Capture the cell that displays the provided text and extract its (X, Y) central coordinate. 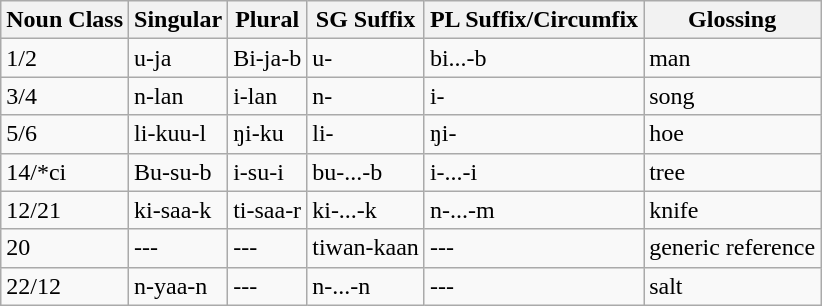
Noun Class (65, 20)
Singular (178, 20)
3/4 (65, 96)
ki-...-k (366, 210)
n-...-m (534, 210)
n-...-n (366, 286)
i- (534, 96)
song (732, 96)
tiwan-kaan (366, 248)
Bu-su-b (178, 172)
n-yaa-n (178, 286)
li- (366, 134)
5/6 (65, 134)
ki-saa-k (178, 210)
i-su-i (268, 172)
li-kuu-l (178, 134)
u- (366, 58)
22/12 (65, 286)
bu-...-b (366, 172)
i-lan (268, 96)
PL Suffix/Circumfix (534, 20)
ŋi-ku (268, 134)
generic reference (732, 248)
Plural (268, 20)
12/21 (65, 210)
tree (732, 172)
SG Suffix (366, 20)
u-ja (178, 58)
bi...-b (534, 58)
hoe (732, 134)
Bi-ja-b (268, 58)
knife (732, 210)
i-...-i (534, 172)
ŋi- (534, 134)
n- (366, 96)
salt (732, 286)
ti-saa-r (268, 210)
20 (65, 248)
man (732, 58)
Glossing (732, 20)
n-lan (178, 96)
14/*ci (65, 172)
1/2 (65, 58)
